Capture the cell that displays the provided text and extract its (x, y) central coordinate. 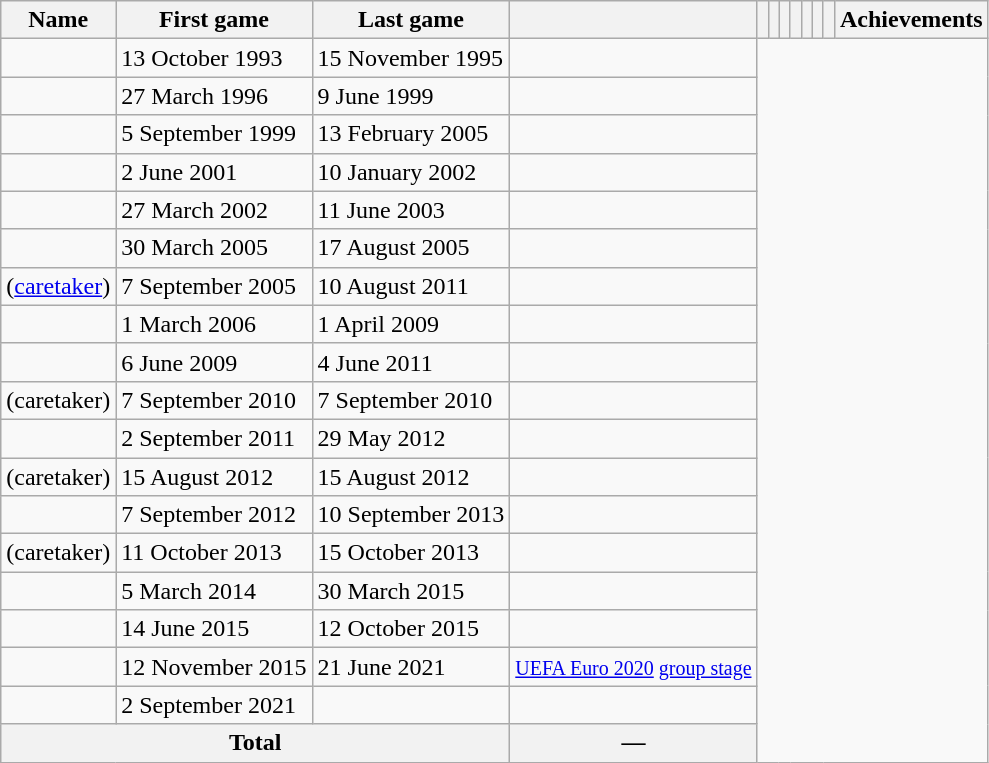
Achievements (911, 20)
27 March 1996 (214, 96)
13 February 2005 (411, 134)
4 June 2011 (411, 362)
10 September 2013 (411, 515)
11 October 2013 (214, 553)
Name (58, 20)
14 June 2015 (214, 629)
2 September 2021 (214, 705)
21 June 2021 (411, 667)
12 November 2015 (214, 667)
6 June 2009 (214, 362)
Total (256, 743)
7 September 2005 (214, 286)
9 June 1999 (411, 96)
11 June 2003 (411, 210)
5 September 1999 (214, 134)
7 September 2012 (214, 515)
First game (214, 20)
29 May 2012 (411, 438)
27 March 2002 (214, 210)
UEFA Euro 2020 group stage (634, 667)
12 October 2015 (411, 629)
30 March 2015 (411, 591)
10 August 2011 (411, 286)
2 September 2011 (214, 438)
15 November 1995 (411, 58)
10 January 2002 (411, 172)
17 August 2005 (411, 248)
13 October 1993 (214, 58)
1 March 2006 (214, 324)
— (634, 743)
Last game (411, 20)
15 October 2013 (411, 553)
1 April 2009 (411, 324)
2 June 2001 (214, 172)
5 March 2014 (214, 591)
30 March 2005 (214, 248)
